Locate the cell with the specified text and output its [x, y] center coordinate. 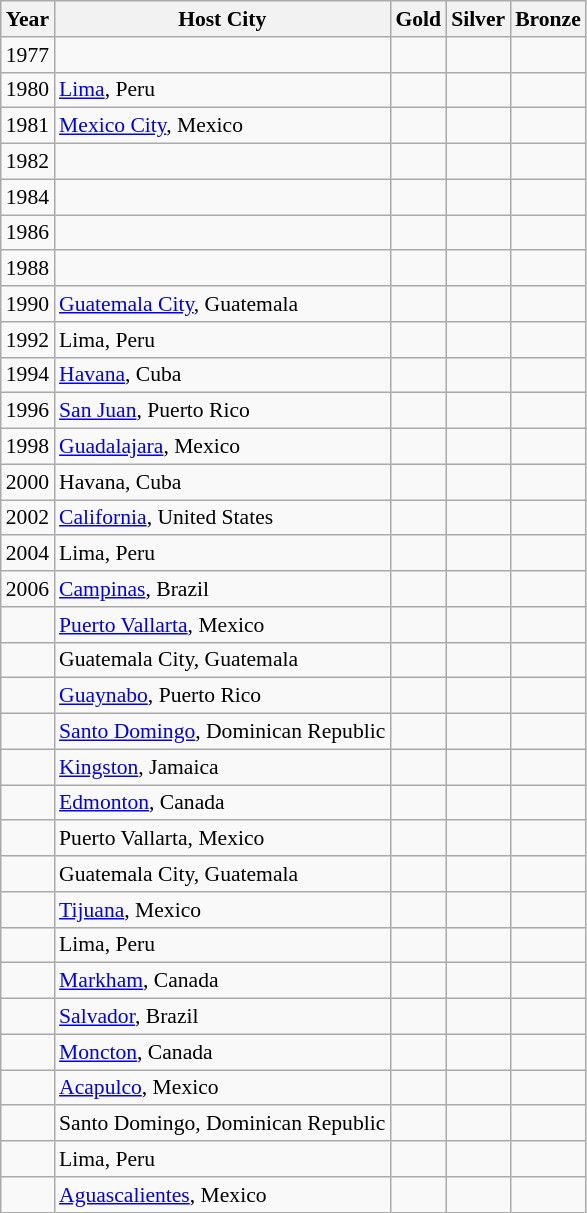
Acapulco, Mexico [222, 1088]
2000 [28, 482]
California, United States [222, 518]
1992 [28, 340]
1986 [28, 233]
Salvador, Brazil [222, 1017]
1981 [28, 126]
Campinas, Brazil [222, 589]
1980 [28, 90]
2002 [28, 518]
Mexico City, Mexico [222, 126]
Host City [222, 19]
2004 [28, 554]
1984 [28, 197]
1988 [28, 269]
Tijuana, Mexico [222, 910]
Guaynabo, Puerto Rico [222, 696]
1996 [28, 411]
1977 [28, 55]
Gold [418, 19]
Markham, Canada [222, 981]
Silver [478, 19]
Kingston, Jamaica [222, 767]
1982 [28, 162]
Guadalajara, Mexico [222, 447]
2006 [28, 589]
Aguascalientes, Mexico [222, 1195]
1998 [28, 447]
Edmonton, Canada [222, 803]
San Juan, Puerto Rico [222, 411]
Year [28, 19]
1994 [28, 375]
Bronze [548, 19]
Moncton, Canada [222, 1052]
1990 [28, 304]
